Provide the [X, Y] coordinate of the cell's center where the given text is located.  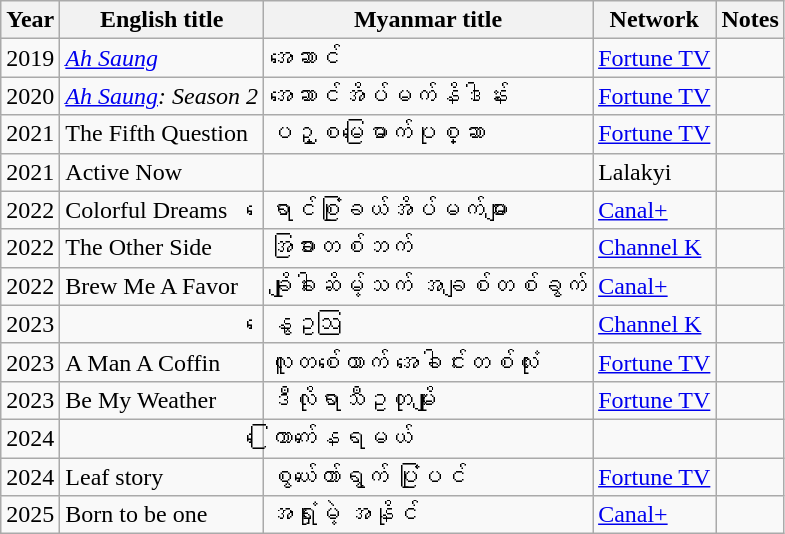
Ah Saung: Season 2 [162, 96]
Year [30, 20]
A Man A Coffin [162, 362]
အဆောင်အိပ်မက်နိဒါန်း [428, 96]
ဒီလိုရာသီဥတုမျိုး [428, 400]
Network [654, 20]
ကြောက်နေရမယ် [428, 438]
2025 [30, 515]
The Other Side [162, 248]
2019 [30, 58]
Colorful Dreams [162, 210]
စွယ်တော်ရွက် ပုံပြင် [428, 477]
English title [162, 20]
Born to be one [162, 515]
Leaf story [162, 477]
လူတစ်ယောက် အခေါင်းတစ်လုံး [428, 362]
ချိုခါးဆိမ့်သက် အချစ်တစ်ခွက် [428, 286]
The Fifth Question [162, 134]
2020 [30, 96]
Ah Saung [162, 58]
Active Now [162, 172]
နွေဥဩ [428, 324]
Notes [750, 20]
Lalakyi [654, 172]
အဆောင် [428, 58]
အခြားတစ်ဘက် [428, 248]
ပဉ္စမမြောက်ပုစ္ဆာ [428, 134]
Brew Me A Favor [162, 286]
Be My Weather [162, 400]
Myanmar title [428, 20]
အရှုံးမဲ့ အနိုင် [428, 515]
ရောင်စုံခြယ်အိပ်မက်များ [428, 210]
